Pinpoint the cell where the given text exists, returning its (X, Y) midpoint coordinate. 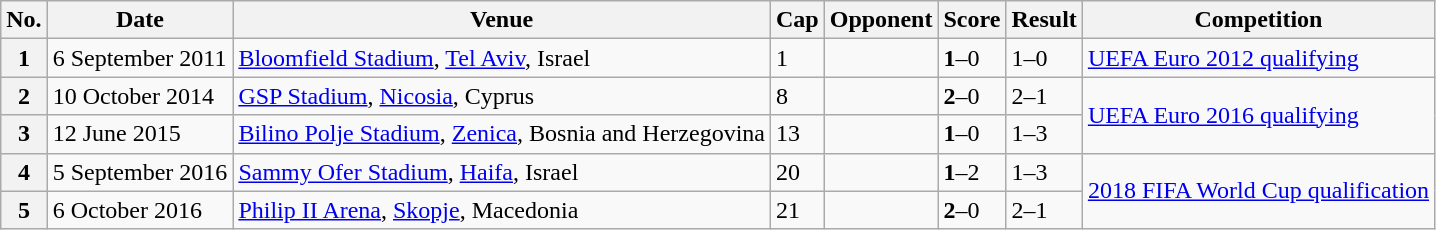
5 (24, 210)
Result (1044, 20)
GSP Stadium, Nicosia, Cyprus (502, 96)
6 September 2011 (140, 58)
Bloomfield Stadium, Tel Aviv, Israel (502, 58)
5 September 2016 (140, 172)
Philip II Arena, Skopje, Macedonia (502, 210)
No. (24, 20)
4 (24, 172)
Bilino Polje Stadium, Zenica, Bosnia and Herzegovina (502, 134)
20 (797, 172)
Sammy Ofer Stadium, Haifa, Israel (502, 172)
1–2 (972, 172)
3 (24, 134)
UEFA Euro 2012 qualifying (1258, 58)
Score (972, 20)
6 October 2016 (140, 210)
2 (24, 96)
Cap (797, 20)
Competition (1258, 20)
13 (797, 134)
10 October 2014 (140, 96)
Venue (502, 20)
Date (140, 20)
Opponent (881, 20)
UEFA Euro 2016 qualifying (1258, 115)
21 (797, 210)
8 (797, 96)
2018 FIFA World Cup qualification (1258, 191)
12 June 2015 (140, 134)
